Scan for the cell matching the given text and deliver its [x, y] coordinate at center. 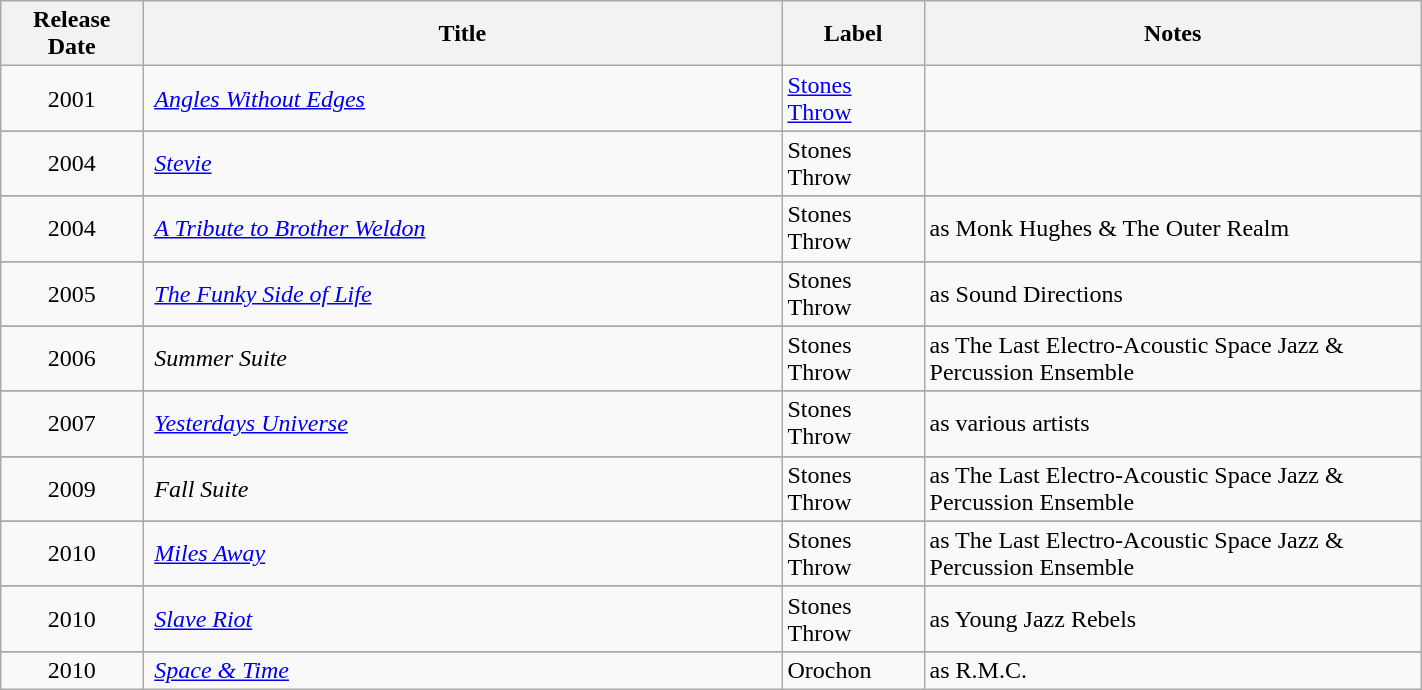
The Funky Side of Life [462, 294]
as various artists [1172, 424]
as R.M.C. [1172, 670]
Slave Riot [462, 618]
2009 [72, 488]
Yesterdays Universe [462, 424]
Notes [1172, 34]
as Sound Directions [1172, 294]
2001 [72, 98]
Label [853, 34]
2006 [72, 358]
Space & Time [462, 670]
Stevie [462, 164]
Angles Without Edges [462, 98]
Title [462, 34]
A Tribute to Brother Weldon [462, 228]
Summer Suite [462, 358]
as Young Jazz Rebels [1172, 618]
Miles Away [462, 554]
2007 [72, 424]
as Monk Hughes & The Outer Realm [1172, 228]
2005 [72, 294]
Release Date [72, 34]
Orochon [853, 670]
Fall Suite [462, 488]
